Return the [X, Y] coordinate for the center point of the cell that contains the specified text.  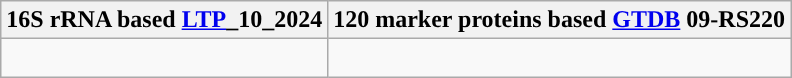
16S rRNA based LTP_10_2024 [164, 20]
120 marker proteins based GTDB 09-RS220 [560, 20]
